Search for the cell housing the specified text and yield its [X, Y] center coordinate. 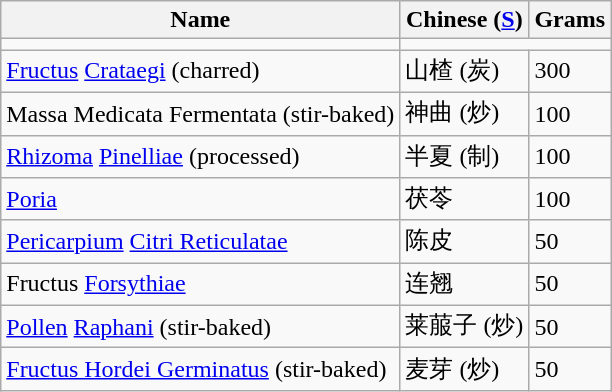
300 [570, 72]
Name [200, 20]
连翘 [464, 284]
Fructus Hordei Germinatus (stir-baked) [200, 370]
山楂 (炭) [464, 72]
莱菔子 (炒) [464, 326]
神曲 (炒) [464, 114]
Massa Medicata Fermentata (stir-baked) [200, 114]
半夏 (制) [464, 156]
Poria [200, 200]
Pollen Raphani (stir-baked) [200, 326]
陈皮 [464, 242]
麦芽 (炒) [464, 370]
Rhizoma Pinelliae (processed) [200, 156]
Chinese (S) [464, 20]
Fructus Forsythiae [200, 284]
Grams [570, 20]
茯苓 [464, 200]
Fructus Crataegi (charred) [200, 72]
Pericarpium Citri Reticulatae [200, 242]
